Locate the cell with the specified text and output its (x, y) center coordinate. 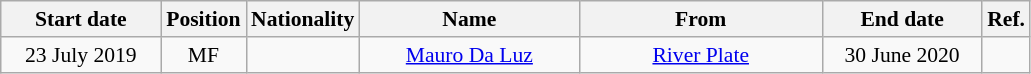
Position (204, 19)
Mauro Da Luz (469, 55)
23 July 2019 (81, 55)
From (700, 19)
River Plate (700, 55)
Ref. (1006, 19)
30 June 2020 (902, 55)
Nationality (302, 19)
Start date (81, 19)
Name (469, 19)
End date (902, 19)
MF (204, 55)
